Locate the cell with the specified text and output its [x, y] center coordinate. 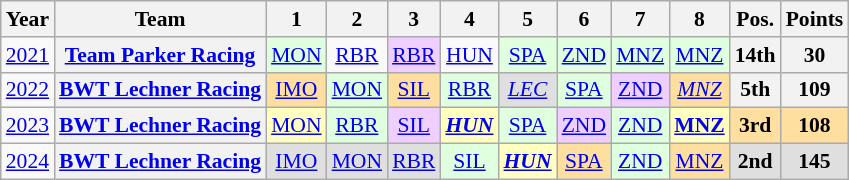
30 [815, 55]
8 [699, 19]
3rd [756, 126]
14th [756, 55]
Points [815, 19]
3 [414, 19]
2022 [28, 90]
Team Parker Racing [160, 55]
1 [296, 19]
2023 [28, 126]
Team [160, 19]
Year [28, 19]
7 [640, 19]
LEC [528, 90]
Pos. [756, 19]
2 [358, 19]
109 [815, 90]
6 [584, 19]
5 [528, 19]
2021 [28, 55]
108 [815, 126]
5th [756, 90]
2024 [28, 162]
145 [815, 162]
4 [469, 19]
2nd [756, 162]
